Scan for the cell matching the given text and deliver its (x, y) coordinate at center. 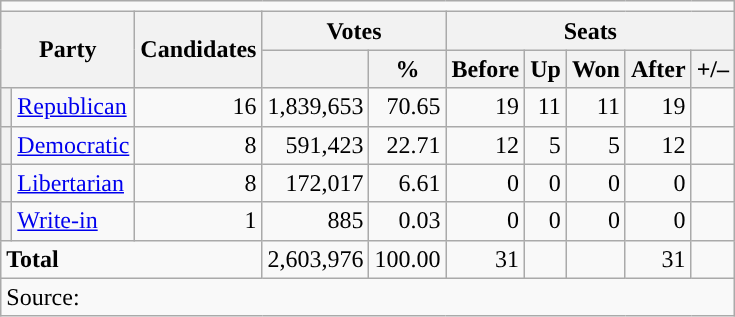
Write-in (74, 221)
+/– (712, 69)
16 (198, 107)
2,603,976 (316, 259)
172,017 (316, 183)
Party (68, 50)
Votes (354, 31)
Democratic (74, 145)
70.65 (408, 107)
Source: (368, 297)
6.61 (408, 183)
After (658, 69)
Libertarian (74, 183)
Seats (590, 31)
0.03 (408, 221)
Total (132, 259)
22.71 (408, 145)
Candidates (198, 50)
Up (546, 69)
1 (198, 221)
Won (596, 69)
Before (486, 69)
591,423 (316, 145)
Republican (74, 107)
% (408, 69)
1,839,653 (316, 107)
885 (316, 221)
100.00 (408, 259)
